Scan for the cell matching the given text and deliver its (X, Y) coordinate at center. 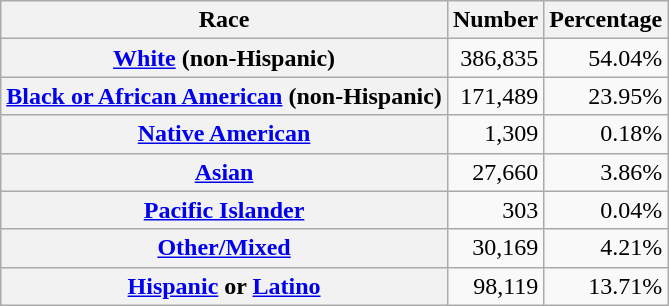
13.71% (606, 286)
Native American (224, 134)
Other/Mixed (224, 248)
Number (495, 20)
0.04% (606, 210)
Black or African American (non-Hispanic) (224, 96)
Race (224, 20)
Pacific Islander (224, 210)
54.04% (606, 58)
Asian (224, 172)
171,489 (495, 96)
Hispanic or Latino (224, 286)
Percentage (606, 20)
0.18% (606, 134)
98,119 (495, 286)
30,169 (495, 248)
27,660 (495, 172)
3.86% (606, 172)
386,835 (495, 58)
303 (495, 210)
4.21% (606, 248)
White (non-Hispanic) (224, 58)
23.95% (606, 96)
1,309 (495, 134)
